Detect which cell encompasses the target text, then output its [x, y] center coordinate. 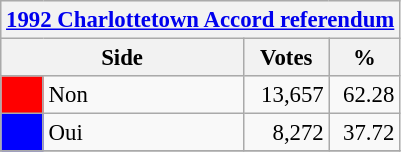
13,657 [286, 95]
Side [122, 58]
37.72 [364, 133]
Oui [143, 133]
Non [143, 95]
62.28 [364, 95]
% [364, 58]
8,272 [286, 133]
Votes [286, 58]
1992 Charlottetown Accord referendum [200, 20]
